Extract the (x, y) coordinate from the center of the cell holding the provided text.  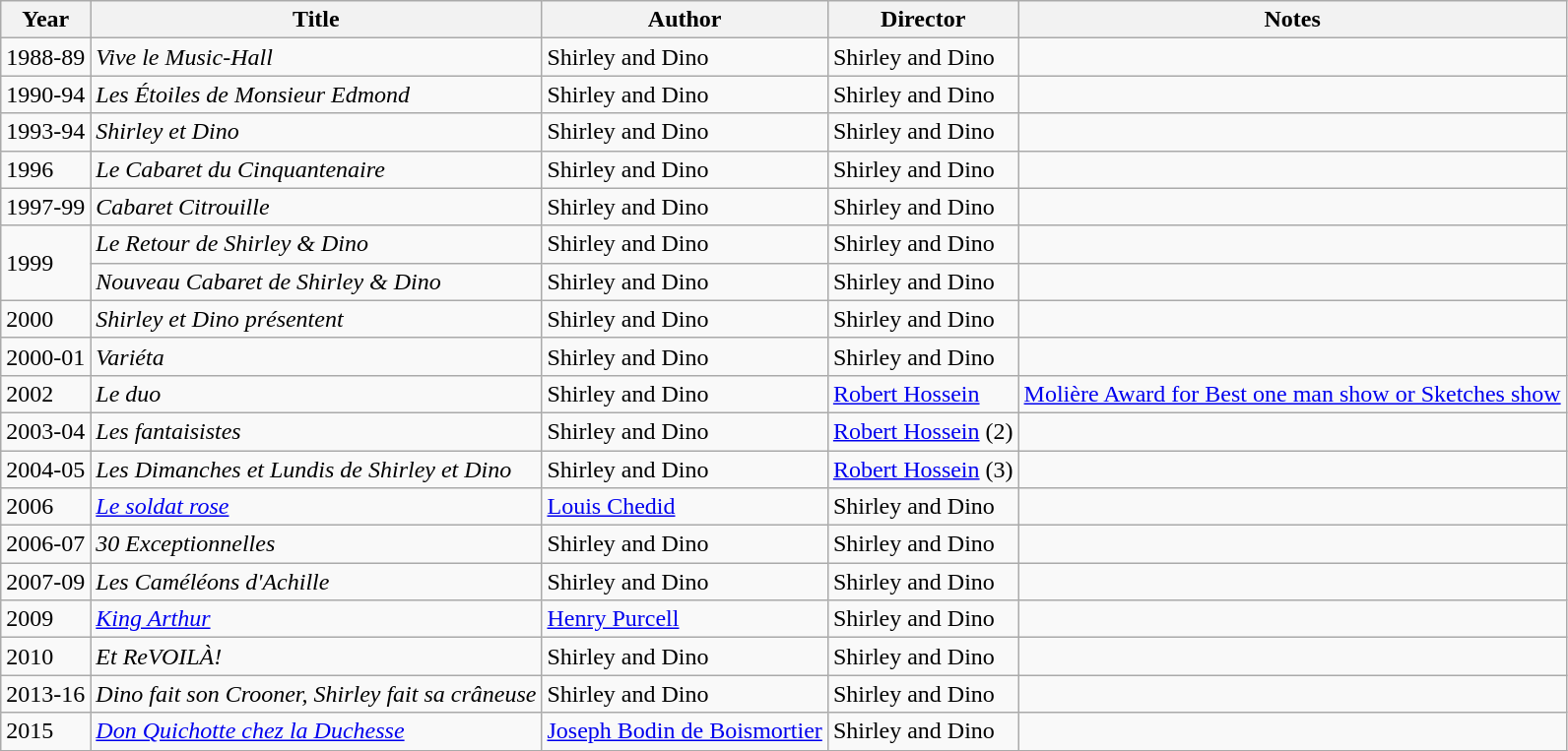
Robert Hossein (3) (923, 469)
2004-05 (45, 469)
1993-94 (45, 132)
Molière Award for Best one man show or Sketches show (1292, 394)
2002 (45, 394)
Shirley et Dino présentent (316, 319)
2006-07 (45, 544)
Les Dimanches et Lundis de Shirley et Dino (316, 469)
2010 (45, 657)
Louis Chedid (685, 507)
Le duo (316, 394)
Cabaret Citrouille (316, 207)
2006 (45, 507)
Title (316, 20)
Director (923, 20)
Variéta (316, 356)
Notes (1292, 20)
Le Retour de Shirley & Dino (316, 244)
Nouveau Cabaret de Shirley & Dino (316, 282)
Henry Purcell (685, 619)
Les Étoiles de Monsieur Edmond (316, 94)
1988-89 (45, 57)
Shirley et Dino (316, 132)
30 Exceptionnelles (316, 544)
Le Cabaret du Cinquantenaire (316, 169)
Robert Hossein (2) (923, 431)
1990-94 (45, 94)
2000-01 (45, 356)
2003-04 (45, 431)
2007-09 (45, 582)
Author (685, 20)
King Arthur (316, 619)
Year (45, 20)
Les fantaisistes (316, 431)
Dino fait son Crooner, Shirley fait sa crâneuse (316, 694)
Et ReVOILÀ! (316, 657)
Don Quichotte chez la Duchesse (316, 731)
Joseph Bodin de Boismortier (685, 731)
Vive le Music-Hall (316, 57)
1997-99 (45, 207)
Robert Hossein (923, 394)
2000 (45, 319)
2015 (45, 731)
1999 (45, 263)
1996 (45, 169)
2013-16 (45, 694)
2009 (45, 619)
Le soldat rose (316, 507)
Les Caméléons d'Achille (316, 582)
